Extract the [x, y] coordinate from the center of the cell holding the provided text.  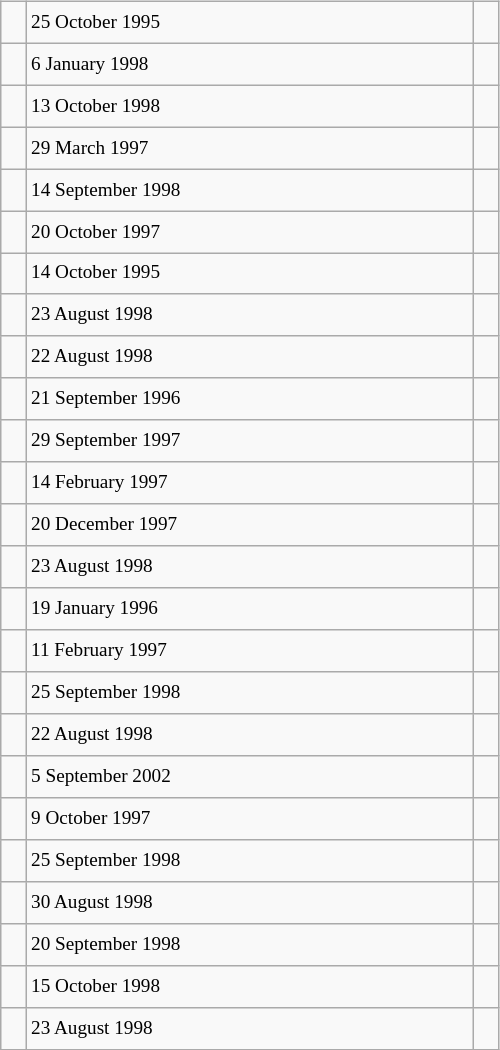
30 August 1998 [249, 902]
9 October 1997 [249, 819]
13 October 1998 [249, 106]
29 March 1997 [249, 148]
14 February 1997 [249, 483]
25 October 1995 [249, 22]
6 January 1998 [249, 64]
14 September 1998 [249, 190]
20 September 1998 [249, 944]
15 October 1998 [249, 986]
29 September 1997 [249, 441]
19 January 1996 [249, 609]
11 February 1997 [249, 651]
20 October 1997 [249, 232]
21 September 1996 [249, 399]
5 September 2002 [249, 777]
20 December 1997 [249, 525]
14 October 1995 [249, 274]
